Determine the [X, Y] coordinate at the center of the cell enclosing the given text.  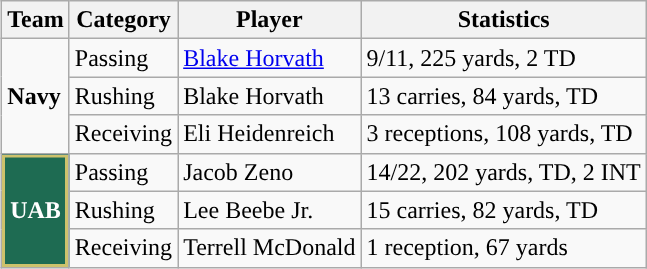
Lee Beebe Jr. [270, 210]
3 receptions, 108 yards, TD [504, 134]
14/22, 202 yards, TD, 2 INT [504, 172]
Jacob Zeno [270, 172]
1 reception, 67 yards [504, 248]
Terrell McDonald [270, 248]
13 carries, 84 yards, TD [504, 96]
9/11, 225 yards, 2 TD [504, 58]
Eli Heidenreich [270, 134]
Team [36, 20]
15 carries, 82 yards, TD [504, 210]
Navy [36, 96]
Category [123, 20]
Statistics [504, 20]
Player [270, 20]
UAB [36, 210]
